Identify which cell holds the provided text, then report its [x, y] central coordinate. 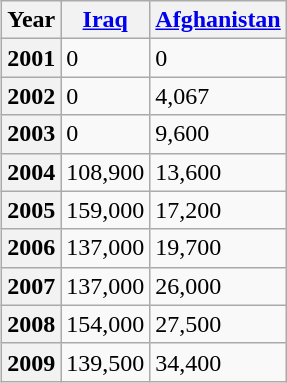
26,000 [218, 286]
2003 [32, 134]
2009 [32, 362]
154,000 [106, 324]
108,900 [106, 172]
27,500 [218, 324]
Year [32, 20]
2008 [32, 324]
2001 [32, 58]
19,700 [218, 248]
9,600 [218, 134]
2005 [32, 210]
34,400 [218, 362]
2007 [32, 286]
2004 [32, 172]
Afghanistan [218, 20]
Iraq [106, 20]
17,200 [218, 210]
139,500 [106, 362]
2006 [32, 248]
13,600 [218, 172]
4,067 [218, 96]
2002 [32, 96]
159,000 [106, 210]
